Extract the [X, Y] coordinate from the center of the cell holding the provided text.  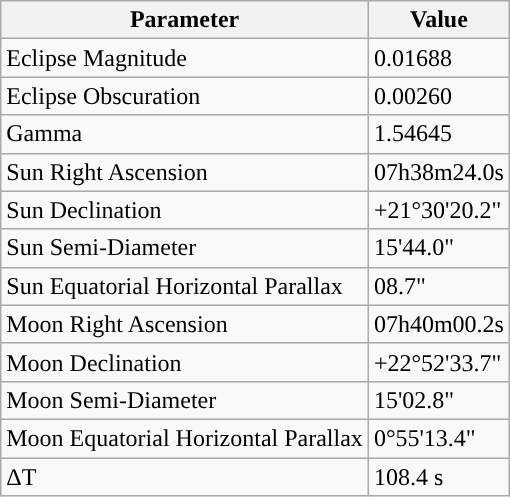
Sun Semi-Diameter [185, 248]
Gamma [185, 134]
+21°30'20.2" [438, 210]
Sun Declination [185, 210]
+22°52'33.7" [438, 362]
07h40m00.2s [438, 324]
1.54645 [438, 134]
Moon Declination [185, 362]
Sun Right Ascension [185, 172]
0.01688 [438, 58]
108.4 s [438, 477]
0.00260 [438, 96]
Moon Semi-Diameter [185, 400]
Value [438, 20]
15'02.8" [438, 400]
08.7" [438, 286]
Sun Equatorial Horizontal Parallax [185, 286]
Parameter [185, 20]
ΔT [185, 477]
Moon Right Ascension [185, 324]
Moon Equatorial Horizontal Parallax [185, 438]
15'44.0" [438, 248]
0°55'13.4" [438, 438]
07h38m24.0s [438, 172]
Eclipse Obscuration [185, 96]
Eclipse Magnitude [185, 58]
